Capture the cell that displays the provided text and extract its (X, Y) central coordinate. 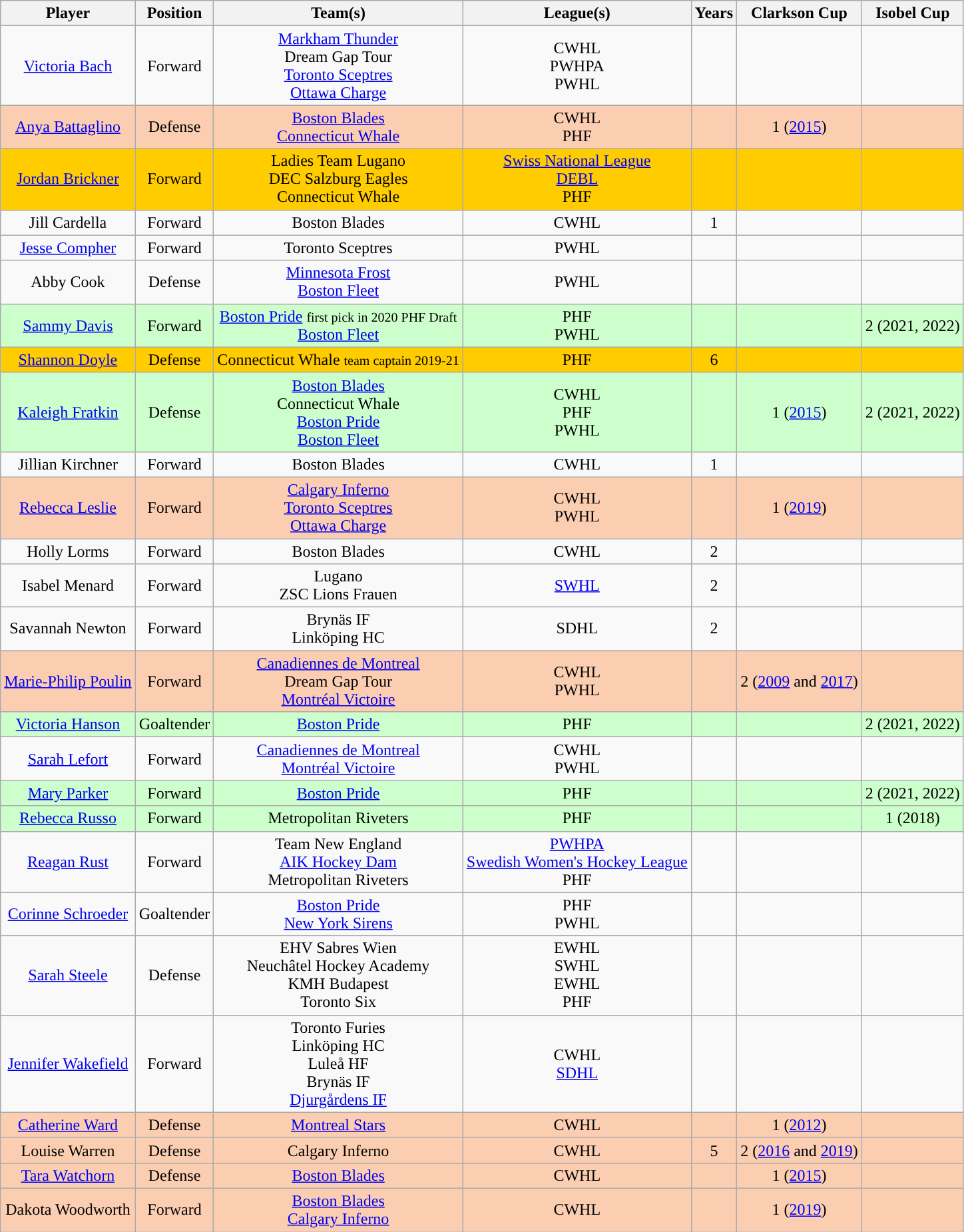
Victoria Hanson (68, 725)
Kaleigh Fratkin (68, 412)
LuganoZSC Lions Frauen (338, 586)
Abby Cook (68, 282)
Jesse Compher (68, 248)
Boston BladesConnecticut Whale (338, 127)
Catherine Ward (68, 1125)
Shannon Doyle (68, 360)
Swiss National LeagueDEBLPHF (577, 179)
Jillian Kirchner (68, 464)
2 (2016 and 2019) (800, 1150)
Metropolitan Riveters (338, 818)
Canadiennes de MontrealDream Gap TourMontréal Victoire (338, 681)
Brynäs IFLinköping HC (338, 629)
Montreal Stars (338, 1125)
Sammy Davis (68, 325)
Savannah Newton (68, 629)
League(s) (577, 13)
Rebecca Leslie (68, 507)
Dakota Woodworth (68, 1209)
Boston BladesCalgary Inferno (338, 1209)
PWHPASwedish Women's Hockey League PHF (577, 862)
Holly Lorms (68, 551)
Isobel Cup (912, 13)
Rebecca Russo (68, 818)
Boston BladesConnecticut WhaleBoston PrideBoston Fleet (338, 412)
Victoria Bach (68, 65)
Team(s) (338, 13)
2 (2009 and 2017) (800, 681)
CWHLSDHL (577, 1064)
Canadiennes de MontrealMontréal Victoire (338, 759)
Anya Battaglino (68, 127)
Reagan Rust (68, 862)
EHV Sabres WienNeuchâtel Hockey AcademyKMH BudapestToronto Six (338, 975)
CWHLPHFPWHL (577, 412)
Jill Cardella (68, 222)
EWHLSWHLEWHLPHF (577, 975)
Connecticut Whale team captain 2019-21 (338, 360)
Jennifer Wakefield (68, 1064)
Calgary InfernoToronto SceptresOttawa Charge (338, 507)
Corinne Schroeder (68, 914)
6 (714, 360)
Mary Parker (68, 793)
Toronto FuriesLinköping HCLuleå HFBrynäs IFDjurgårdens IF (338, 1064)
Sarah Steele (68, 975)
Calgary Inferno (338, 1150)
Player (68, 13)
Boston Pride first pick in 2020 PHF DraftBoston Fleet (338, 325)
SWHL (577, 586)
CWHLPHF (577, 127)
Ladies Team LuganoDEC Salzburg EaglesConnecticut Whale (338, 179)
Jordan Brickner (68, 179)
5 (714, 1150)
Isabel Menard (68, 586)
Markham ThunderDream Gap TourToronto SceptresOttawa Charge (338, 65)
Team New EnglandAIK Hockey Dam Metropolitan Riveters (338, 862)
SDHL (577, 629)
Years (714, 13)
Marie-Philip Poulin (68, 681)
Clarkson Cup (800, 13)
1 (2012) (800, 1125)
Minnesota FrostBoston Fleet (338, 282)
Toronto Sceptres (338, 248)
Position (174, 13)
Louise Warren (68, 1150)
1 (2018) (912, 818)
CWHLPWHPAPWHL (577, 65)
Sarah Lefort (68, 759)
Boston PrideNew York Sirens (338, 914)
Tara Watchorn (68, 1175)
